Return (x, y) of the center of cell containing provided text 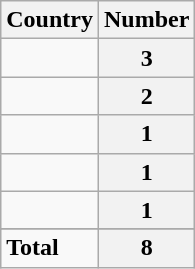
2 (146, 96)
8 (146, 248)
Country (50, 20)
Number (146, 20)
Total (50, 248)
3 (146, 58)
